Detect which cell encompasses the target text, then output its (x, y) center coordinate. 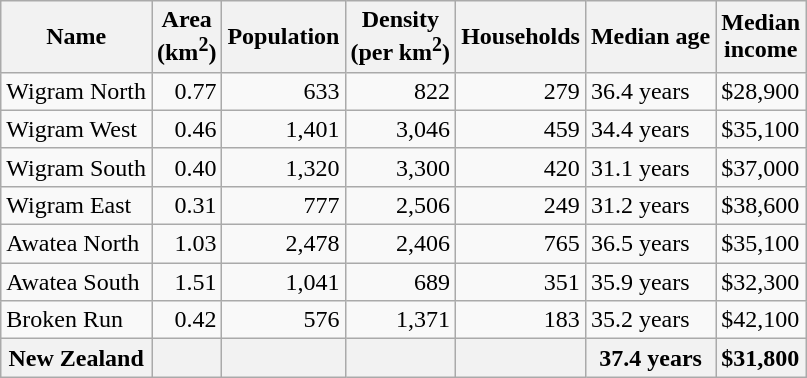
Area(km2) (187, 37)
1.03 (187, 244)
0.42 (187, 320)
Name (76, 37)
633 (284, 91)
$38,600 (761, 205)
0.77 (187, 91)
1,320 (284, 167)
Density(per km2) (400, 37)
689 (400, 282)
420 (521, 167)
183 (521, 320)
31.1 years (650, 167)
$31,800 (761, 358)
$28,900 (761, 91)
36.4 years (650, 91)
31.2 years (650, 205)
Wigram North (76, 91)
0.40 (187, 167)
37.4 years (650, 358)
249 (521, 205)
Medianincome (761, 37)
Broken Run (76, 320)
3,300 (400, 167)
822 (400, 91)
35.9 years (650, 282)
Households (521, 37)
Wigram West (76, 129)
$37,000 (761, 167)
1,041 (284, 282)
777 (284, 205)
35.2 years (650, 320)
1,371 (400, 320)
351 (521, 282)
3,046 (400, 129)
$42,100 (761, 320)
279 (521, 91)
Population (284, 37)
34.4 years (650, 129)
2,406 (400, 244)
459 (521, 129)
Wigram East (76, 205)
765 (521, 244)
$32,300 (761, 282)
2,478 (284, 244)
576 (284, 320)
1.51 (187, 282)
2,506 (400, 205)
Median age (650, 37)
1,401 (284, 129)
Awatea North (76, 244)
Awatea South (76, 282)
36.5 years (650, 244)
0.46 (187, 129)
New Zealand (76, 358)
Wigram South (76, 167)
0.31 (187, 205)
